Output the [X, Y] coordinate of the center of the cell containing the given text.  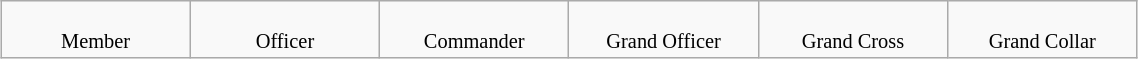
Grand Officer [664, 30]
Member [96, 30]
Officer [284, 30]
Grand Cross [852, 30]
Grand Collar [1042, 30]
Commander [474, 30]
